From the cell containing the given text, extract its center point as (X, Y) coordinate. 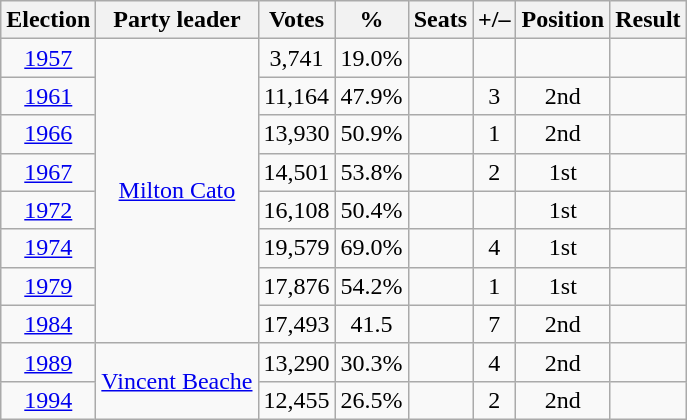
17,493 (296, 324)
1967 (48, 172)
7 (494, 324)
Seats (440, 20)
41.5 (372, 324)
17,876 (296, 286)
16,108 (296, 210)
3 (494, 96)
69.0% (372, 248)
Vincent Beache (177, 381)
Party leader (177, 20)
54.2% (372, 286)
50.4% (372, 210)
13,930 (296, 134)
1974 (48, 248)
Position (563, 20)
1989 (48, 362)
1966 (48, 134)
+/– (494, 20)
1979 (48, 286)
26.5% (372, 400)
30.3% (372, 362)
3,741 (296, 58)
19,579 (296, 248)
50.9% (372, 134)
1994 (48, 400)
% (372, 20)
1961 (48, 96)
1984 (48, 324)
Result (648, 20)
Votes (296, 20)
12,455 (296, 400)
Election (48, 20)
11,164 (296, 96)
19.0% (372, 58)
53.8% (372, 172)
1957 (48, 58)
14,501 (296, 172)
47.9% (372, 96)
13,290 (296, 362)
Milton Cato (177, 191)
1972 (48, 210)
